Scan for the cell matching the given text and deliver its (X, Y) coordinate at center. 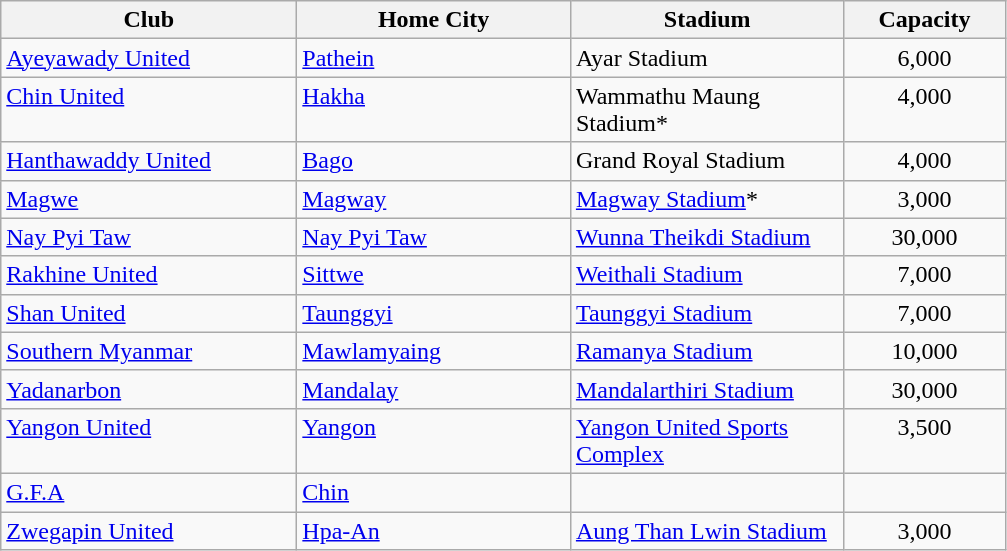
Sittwe (434, 275)
Mandalarthiri Stadium (707, 389)
6,000 (924, 58)
Ayar Stadium (707, 58)
Ayeyawady United (149, 58)
Yadanarbon (149, 389)
Club (149, 20)
Chin United (149, 110)
Chin (434, 492)
Taunggyi Stadium (707, 313)
Weithali Stadium (707, 275)
Home City (434, 20)
Mandalay (434, 389)
Southern Myanmar (149, 351)
Rakhine United (149, 275)
Grand Royal Stadium (707, 161)
Mawlamyaing (434, 351)
Wammathu Maung Stadium* (707, 110)
Bago (434, 161)
10,000 (924, 351)
Hanthawaddy United (149, 161)
3,500 (924, 440)
Pathein (434, 58)
Magwe (149, 199)
Shan United (149, 313)
Zwegapin United (149, 531)
Yangon United (149, 440)
Yangon United Sports Complex (707, 440)
Hakha (434, 110)
Capacity (924, 20)
Magway Stadium* (707, 199)
Wunna Theikdi Stadium (707, 237)
Magway (434, 199)
Ramanya Stadium (707, 351)
Aung Than Lwin Stadium (707, 531)
Stadium (707, 20)
Yangon (434, 440)
Taunggyi (434, 313)
G.F.A (149, 492)
Hpa-An (434, 531)
